Output the [x, y] coordinate of the center of the cell containing the given text.  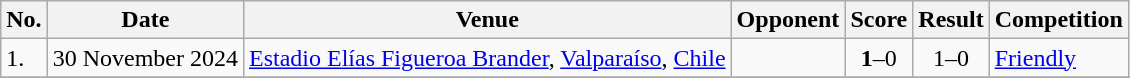
1. [24, 58]
Date [145, 20]
Venue [488, 20]
No. [24, 20]
Result [951, 20]
Competition [1058, 20]
30 November 2024 [145, 58]
Opponent [788, 20]
Estadio Elías Figueroa Brander, Valparaíso, Chile [488, 58]
Score [879, 20]
Friendly [1058, 58]
